Detect which cell encompasses the target text, then output its [X, Y] center coordinate. 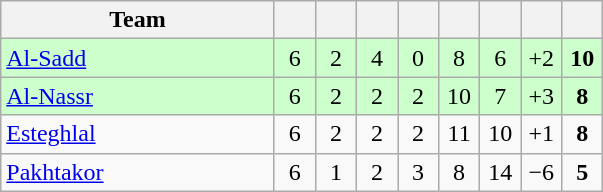
Pakhtakor [138, 172]
5 [582, 172]
Esteghlal [138, 134]
Team [138, 20]
11 [460, 134]
−6 [542, 172]
+2 [542, 58]
+1 [542, 134]
1 [336, 172]
14 [500, 172]
+3 [542, 96]
Al-Nassr [138, 96]
7 [500, 96]
3 [418, 172]
0 [418, 58]
Al-Sadd [138, 58]
4 [376, 58]
